Scan for the cell matching the given text and deliver its (X, Y) coordinate at center. 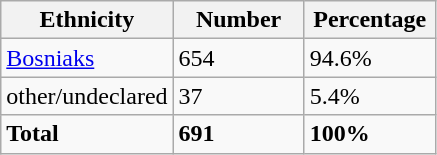
Total (87, 134)
100% (370, 134)
37 (238, 96)
Ethnicity (87, 20)
Number (238, 20)
654 (238, 58)
691 (238, 134)
other/undeclared (87, 96)
5.4% (370, 96)
94.6% (370, 58)
Bosniaks (87, 58)
Percentage (370, 20)
